Output the [x, y] coordinate of the center of the cell containing the given text.  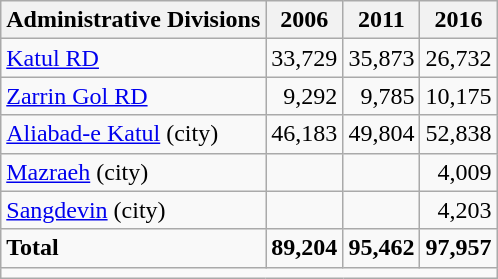
52,838 [458, 134]
4,203 [458, 210]
4,009 [458, 172]
2016 [458, 20]
26,732 [458, 58]
97,957 [458, 248]
10,175 [458, 96]
9,785 [382, 96]
Total [134, 248]
Zarrin Gol RD [134, 96]
Administrative Divisions [134, 20]
Aliabad-e Katul (city) [134, 134]
Katul RD [134, 58]
35,873 [382, 58]
33,729 [304, 58]
46,183 [304, 134]
2011 [382, 20]
49,804 [382, 134]
Sangdevin (city) [134, 210]
9,292 [304, 96]
95,462 [382, 248]
Mazraeh (city) [134, 172]
2006 [304, 20]
89,204 [304, 248]
